Scan for the cell matching the given text and deliver its [x, y] coordinate at center. 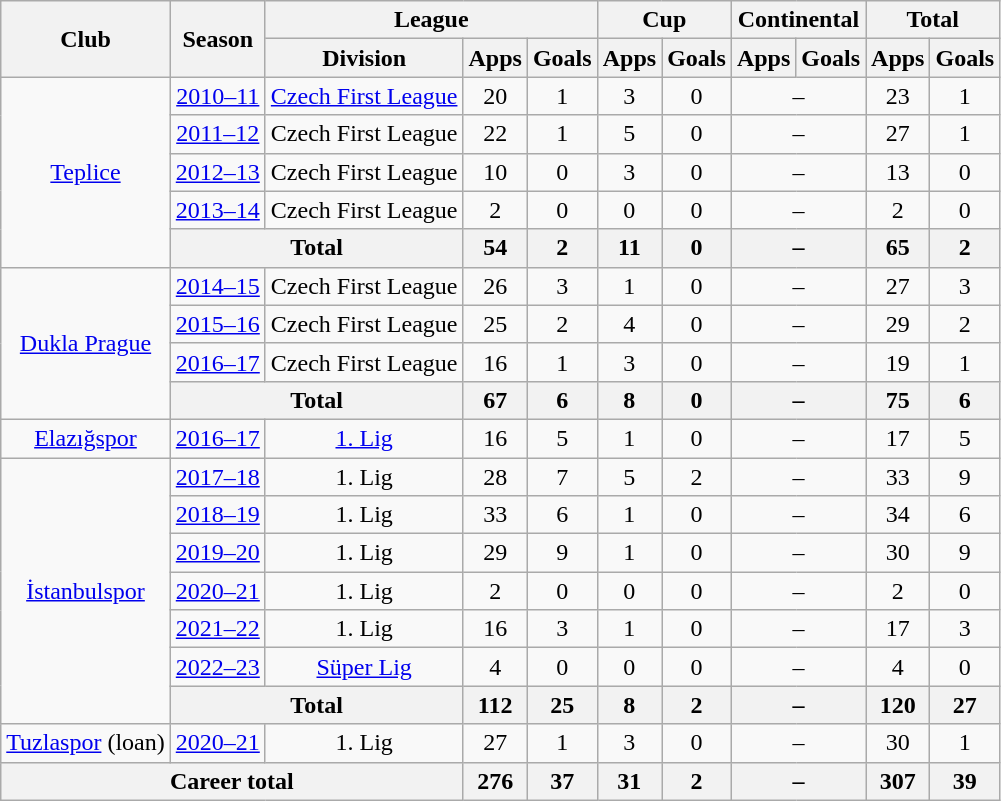
28 [495, 477]
2012–13 [218, 172]
Continental [798, 20]
11 [629, 248]
120 [898, 705]
23 [898, 96]
Cup [664, 20]
307 [898, 781]
2014–15 [218, 286]
26 [495, 286]
67 [495, 400]
Tuzlaspor (loan) [86, 743]
39 [965, 781]
2011–12 [218, 134]
Elazığspor [86, 438]
7 [562, 477]
19 [898, 362]
Career total [232, 781]
Season [218, 39]
13 [898, 172]
31 [629, 781]
Division [364, 58]
75 [898, 400]
54 [495, 248]
Dukla Prague [86, 343]
2019–20 [218, 553]
İstanbulspor [86, 591]
20 [495, 96]
2018–19 [218, 515]
37 [562, 781]
10 [495, 172]
34 [898, 515]
112 [495, 705]
2021–22 [218, 629]
Süper Lig [364, 667]
2013–14 [218, 210]
2022–23 [218, 667]
Club [86, 39]
2015–16 [218, 324]
2010–11 [218, 96]
22 [495, 134]
2017–18 [218, 477]
League [431, 20]
276 [495, 781]
Teplice [86, 172]
65 [898, 248]
